Pinpoint the cell where the given text exists, returning its (x, y) midpoint coordinate. 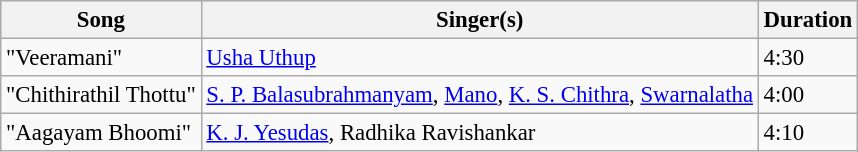
"Veeramani" (101, 58)
"Aagayam Bhoomi" (101, 133)
Song (101, 20)
K. J. Yesudas, Radhika Ravishankar (480, 133)
Usha Uthup (480, 58)
4:10 (808, 133)
4:00 (808, 95)
Singer(s) (480, 20)
S. P. Balasubrahmanyam, Mano, K. S. Chithra, Swarnalatha (480, 95)
Duration (808, 20)
"Chithirathil Thottu" (101, 95)
4:30 (808, 58)
